Return the (x, y) coordinate for the center point of the cell that contains the specified text.  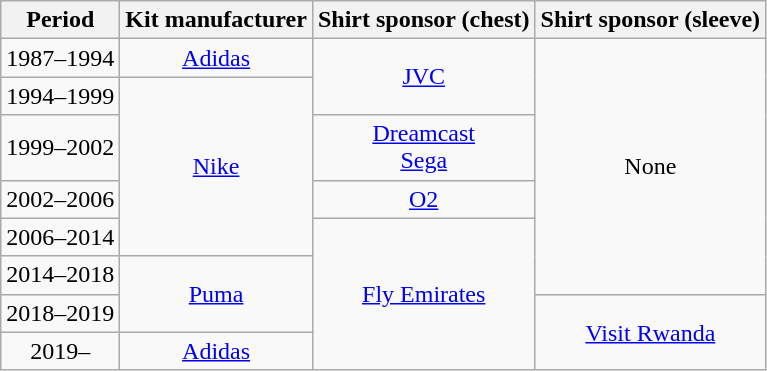
1999–2002 (60, 148)
Puma (216, 294)
2018–2019 (60, 313)
Period (60, 20)
1987–1994 (60, 58)
Nike (216, 166)
Visit Rwanda (650, 332)
Fly Emirates (424, 294)
Shirt sponsor (sleeve) (650, 20)
2019– (60, 351)
JVC (424, 77)
2002–2006 (60, 199)
None (650, 166)
DreamcastSega (424, 148)
1994–1999 (60, 96)
2014–2018 (60, 275)
2006–2014 (60, 237)
Kit manufacturer (216, 20)
O2 (424, 199)
Shirt sponsor (chest) (424, 20)
